Detect which cell encompasses the target text, then output its [X, Y] center coordinate. 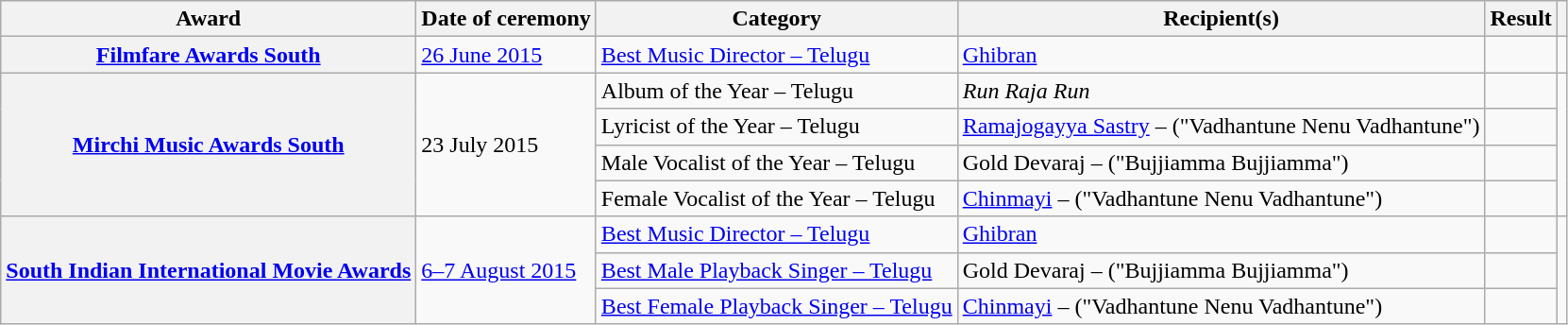
Category [776, 19]
Result [1521, 19]
Best Female Playback Singer – Telugu [776, 306]
23 July 2015 [506, 145]
Run Raja Run [1222, 91]
Date of ceremony [506, 19]
26 June 2015 [506, 55]
Mirchi Music Awards South [209, 145]
Male Vocalist of the Year – Telugu [776, 162]
Recipient(s) [1222, 19]
Best Male Playback Singer – Telugu [776, 270]
6–7 August 2015 [506, 270]
Female Vocalist of the Year – Telugu [776, 198]
Award [209, 19]
Filmfare Awards South [209, 55]
Lyricist of the Year – Telugu [776, 127]
Ramajogayya Sastry – ("Vadhantune Nenu Vadhantune") [1222, 127]
Album of the Year – Telugu [776, 91]
South Indian International Movie Awards [209, 270]
